From the cell containing the given text, extract its center point as [x, y] coordinate. 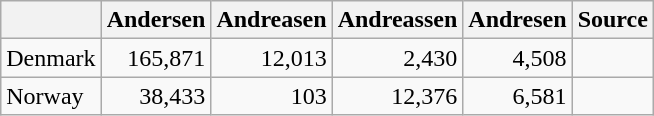
Norway [51, 96]
2,430 [398, 58]
Andersen [156, 20]
Andresen [518, 20]
103 [272, 96]
Andreasen [272, 20]
Source [612, 20]
12,376 [398, 96]
4,508 [518, 58]
Denmark [51, 58]
Andreassen [398, 20]
12,013 [272, 58]
38,433 [156, 96]
165,871 [156, 58]
6,581 [518, 96]
